Locate the cell with the specified text and output its [X, Y] center coordinate. 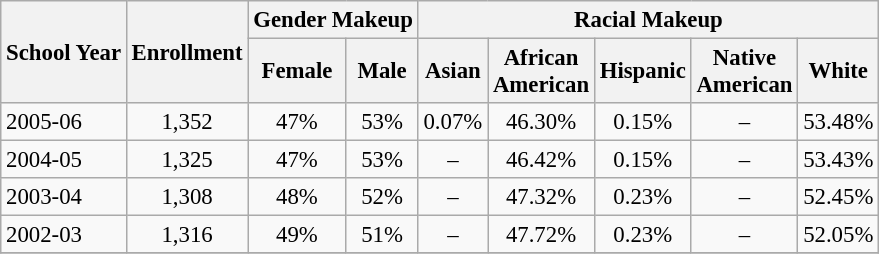
53.43% [838, 160]
2004-05 [64, 160]
Hispanic [642, 72]
49% [297, 235]
Asian [452, 72]
White [838, 72]
Racial Makeup [648, 20]
Enrollment [187, 52]
46.42% [542, 160]
47.72% [542, 235]
1,316 [187, 235]
52.45% [838, 197]
2005-06 [64, 122]
Native American [744, 72]
2002-03 [64, 235]
53.48% [838, 122]
52.05% [838, 235]
47.32% [542, 197]
2003-04 [64, 197]
51% [382, 235]
46.30% [542, 122]
Gender Makeup [333, 20]
48% [297, 197]
1,308 [187, 197]
African American [542, 72]
1,325 [187, 160]
Male [382, 72]
0.07% [452, 122]
Female [297, 72]
1,352 [187, 122]
School Year [64, 52]
52% [382, 197]
